Scan for the cell matching the given text and deliver its (X, Y) coordinate at center. 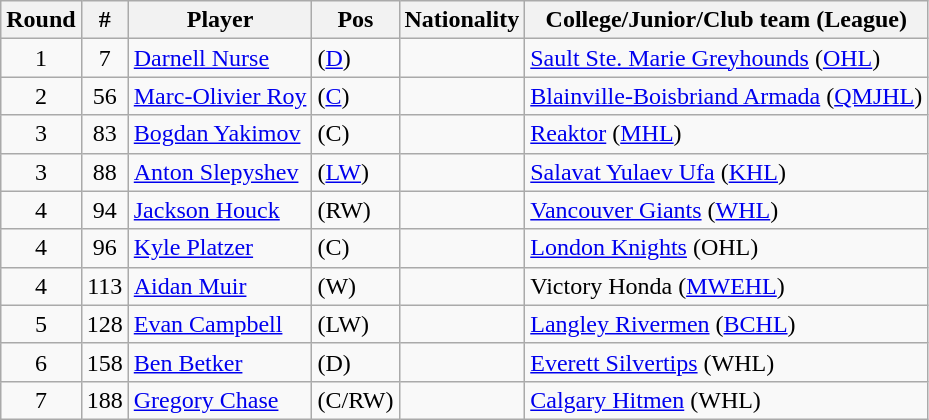
(RW) (356, 210)
Jackson Houck (220, 210)
128 (104, 324)
Salavat Yulaev Ufa (KHL) (726, 172)
Ben Betker (220, 362)
Langley Rivermen (BCHL) (726, 324)
College/Junior/Club team (League) (726, 20)
Round (41, 20)
188 (104, 400)
Darnell Nurse (220, 58)
Player (220, 20)
Evan Campbell (220, 324)
Pos (356, 20)
(W) (356, 286)
Anton Slepyshev (220, 172)
Reaktor (MHL) (726, 134)
96 (104, 248)
88 (104, 172)
1 (41, 58)
5 (41, 324)
# (104, 20)
(C/RW) (356, 400)
Kyle Platzer (220, 248)
83 (104, 134)
Bogdan Yakimov (220, 134)
113 (104, 286)
Sault Ste. Marie Greyhounds (OHL) (726, 58)
94 (104, 210)
London Knights (OHL) (726, 248)
Aidan Muir (220, 286)
Vancouver Giants (WHL) (726, 210)
Victory Honda (MWEHL) (726, 286)
6 (41, 362)
Everett Silvertips (WHL) (726, 362)
2 (41, 96)
Nationality (462, 20)
158 (104, 362)
Blainville-Boisbriand Armada (QMJHL) (726, 96)
56 (104, 96)
Calgary Hitmen (WHL) (726, 400)
Gregory Chase (220, 400)
Marc-Olivier Roy (220, 96)
